Capture the cell that displays the provided text and extract its [X, Y] central coordinate. 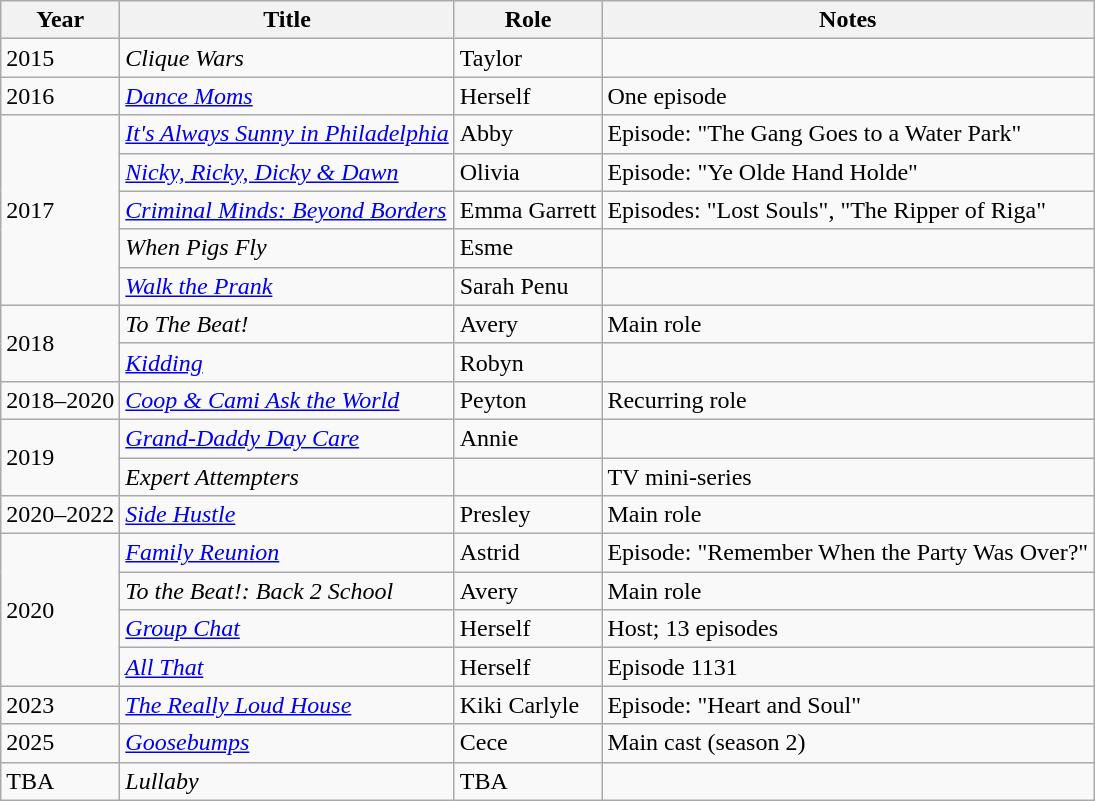
Presley [528, 515]
Robyn [528, 362]
Esme [528, 248]
Role [528, 20]
Episode: "Remember When the Party Was Over?" [848, 553]
Episode: "Heart and Soul" [848, 705]
Taylor [528, 58]
Family Reunion [287, 553]
Cece [528, 743]
2023 [60, 705]
Nicky, Ricky, Dicky & Dawn [287, 172]
Kidding [287, 362]
To The Beat! [287, 324]
2020–2022 [60, 515]
Episodes: "Lost Souls", "The Ripper of Riga" [848, 210]
Host; 13 episodes [848, 629]
2015 [60, 58]
2017 [60, 210]
2019 [60, 457]
Emma Garrett [528, 210]
Annie [528, 438]
Walk the Prank [287, 286]
Dance Moms [287, 96]
2018–2020 [60, 400]
Kiki Carlyle [528, 705]
Main cast (season 2) [848, 743]
It's Always Sunny in Philadelphia [287, 134]
One episode [848, 96]
Olivia [528, 172]
To the Beat!: Back 2 School [287, 591]
TV mini-series [848, 477]
When Pigs Fly [287, 248]
Abby [528, 134]
All That [287, 667]
Episode: "The Gang Goes to a Water Park" [848, 134]
Sarah Penu [528, 286]
Side Hustle [287, 515]
Peyton [528, 400]
Episode: "Ye Olde Hand Holde" [848, 172]
Coop & Cami Ask the World [287, 400]
Grand-Daddy Day Care [287, 438]
2018 [60, 343]
2025 [60, 743]
Group Chat [287, 629]
Expert Attempters [287, 477]
Notes [848, 20]
Episode 1131 [848, 667]
Criminal Minds: Beyond Borders [287, 210]
Goosebumps [287, 743]
Lullaby [287, 781]
Recurring role [848, 400]
Year [60, 20]
Astrid [528, 553]
The Really Loud House [287, 705]
Title [287, 20]
2020 [60, 610]
Clique Wars [287, 58]
2016 [60, 96]
